Extract the (x, y) coordinate from the center of the cell holding the provided text.  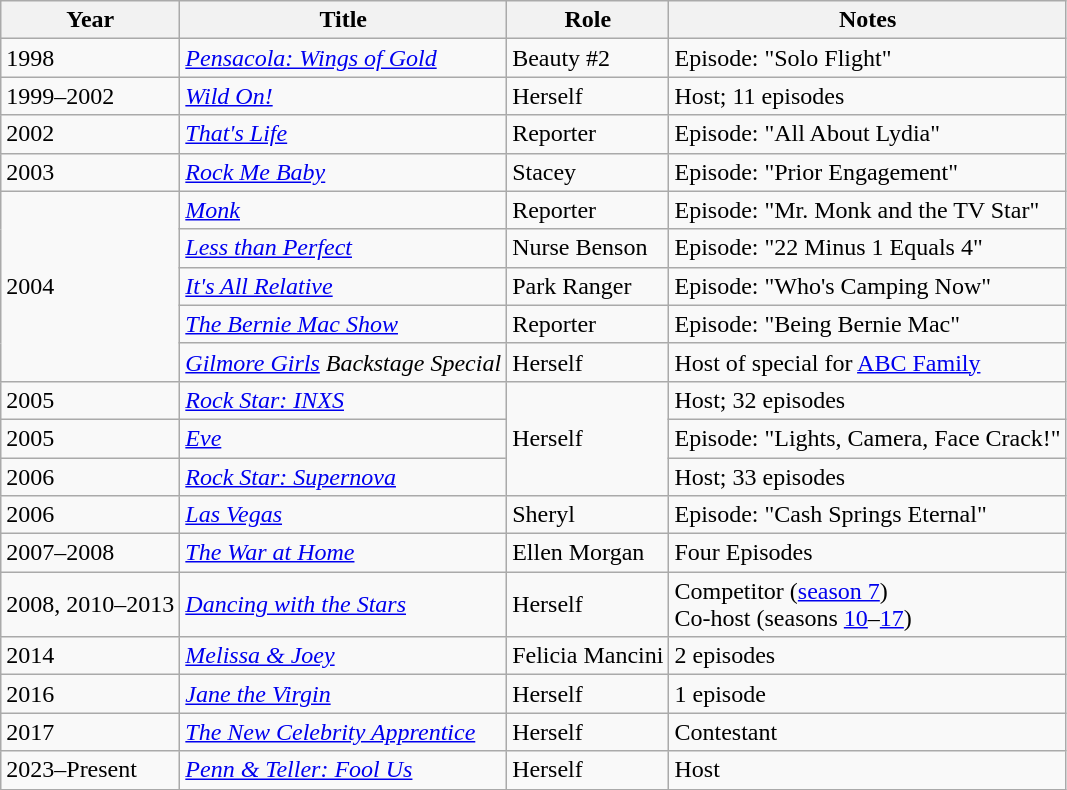
2023–Present (90, 770)
Episode: "22 Minus 1 Equals 4" (868, 248)
Host; 33 episodes (868, 477)
2002 (90, 134)
That's Life (344, 134)
The War at Home (344, 553)
Episode: "Cash Springs Eternal" (868, 515)
2008, 2010–2013 (90, 604)
Park Ranger (588, 286)
2 episodes (868, 656)
Notes (868, 20)
The New Celebrity Apprentice (344, 732)
Eve (344, 438)
Less than Perfect (344, 248)
Stacey (588, 172)
Host; 11 episodes (868, 96)
Competitor (season 7)Co-host (seasons 10–17) (868, 604)
Nurse Benson (588, 248)
Monk (344, 210)
2004 (90, 286)
2007–2008 (90, 553)
Contestant (868, 732)
Jane the Virgin (344, 694)
Episode: "Being Bernie Mac" (868, 324)
1999–2002 (90, 96)
Ellen Morgan (588, 553)
It's All Relative (344, 286)
Penn & Teller: Fool Us (344, 770)
Rock Star: Supernova (344, 477)
2003 (90, 172)
Role (588, 20)
Episode: "Lights, Camera, Face Crack!" (868, 438)
Rock Me Baby (344, 172)
1998 (90, 58)
Four Episodes (868, 553)
Host (868, 770)
Year (90, 20)
Melissa & Joey (344, 656)
The Bernie Mac Show (344, 324)
Episode: "All About Lydia" (868, 134)
Pensacola: Wings of Gold (344, 58)
Sheryl (588, 515)
Host of special for ABC Family (868, 362)
1 episode (868, 694)
Felicia Mancini (588, 656)
Dancing with the Stars (344, 604)
Wild On! (344, 96)
Gilmore Girls Backstage Special (344, 362)
Episode: "Who's Camping Now" (868, 286)
2014 (90, 656)
Episode: "Prior Engagement" (868, 172)
Episode: "Solo Flight" (868, 58)
Las Vegas (344, 515)
Host; 32 episodes (868, 400)
2016 (90, 694)
Title (344, 20)
2017 (90, 732)
Episode: "Mr. Monk and the TV Star" (868, 210)
Beauty #2 (588, 58)
Rock Star: INXS (344, 400)
